Locate the cell with the specified text and output its (X, Y) center coordinate. 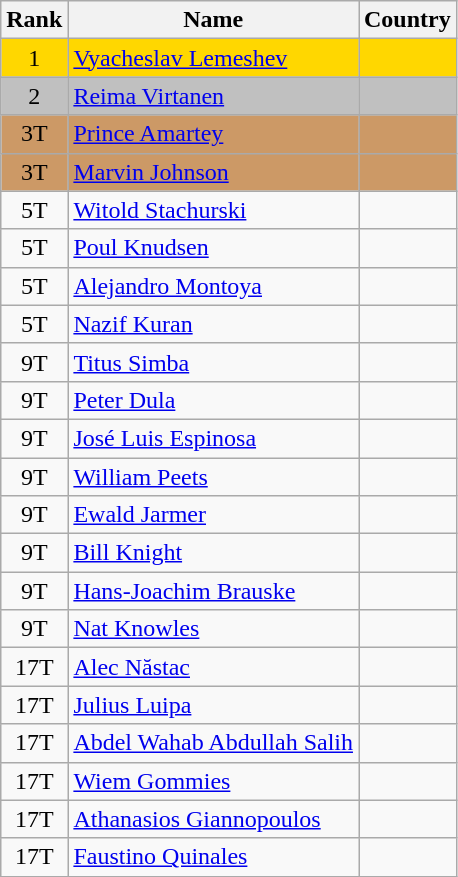
Abdel Wahab Abdullah Salih (214, 743)
Prince Amartey (214, 134)
Bill Knight (214, 553)
Titus Simba (214, 362)
Marvin Johnson (214, 172)
Rank (34, 20)
1 (34, 58)
Witold Stachurski (214, 210)
Nazif Kuran (214, 324)
Country (407, 20)
Peter Dula (214, 400)
Faustino Quinales (214, 857)
Julius Luipa (214, 705)
Alejandro Montoya (214, 286)
2 (34, 96)
Athanasios Giannopoulos (214, 819)
Ewald Jarmer (214, 515)
Hans-Joachim Brauske (214, 591)
Poul Knudsen (214, 248)
William Peets (214, 477)
Name (214, 20)
Alec Năstac (214, 667)
José Luis Espinosa (214, 438)
Reima Virtanen (214, 96)
Vyacheslav Lemeshev (214, 58)
Wiem Gommies (214, 781)
Nat Knowles (214, 629)
